Determine the (X, Y) coordinate at the center of the cell enclosing the given text.  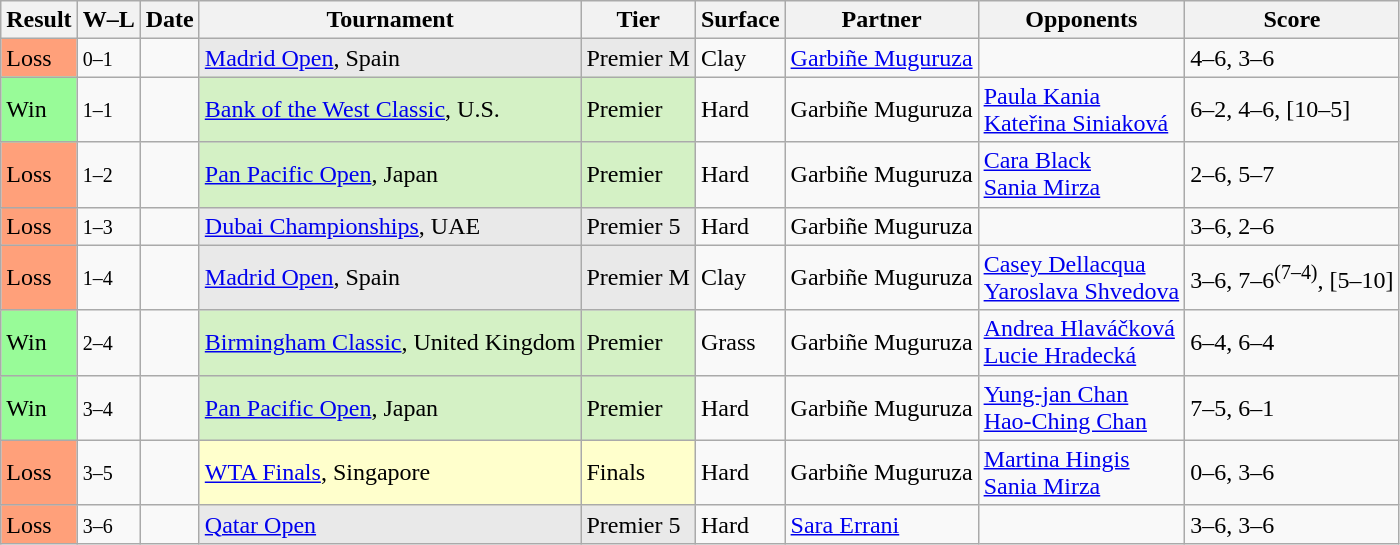
3–6, 3–6 (1292, 524)
W–L (108, 20)
1–4 (108, 278)
Cara Black Sania Mirza (1082, 174)
Andrea Hlaváčková Lucie Hradecká (1082, 342)
4–6, 3–6 (1292, 58)
3–6, 2–6 (1292, 226)
Martina Hingis Sania Mirza (1082, 472)
Date (170, 20)
Qatar Open (390, 524)
Tier (638, 20)
3–4 (108, 408)
2–6, 5–7 (1292, 174)
Score (1292, 20)
Surface (740, 20)
Sara Errani (882, 524)
Partner (882, 20)
1–1 (108, 110)
6–4, 6–4 (1292, 342)
3–6, 7–6(7–4), [5–10] (1292, 278)
0–6, 3–6 (1292, 472)
Tournament (390, 20)
6–2, 4–6, [10–5] (1292, 110)
1–3 (108, 226)
Opponents (1082, 20)
3–6 (108, 524)
Paula Kania Kateřina Siniaková (1082, 110)
Finals (638, 472)
2–4 (108, 342)
WTA Finals, Singapore (390, 472)
Birmingham Classic, United Kingdom (390, 342)
Result (39, 20)
Casey Dellacqua Yaroslava Shvedova (1082, 278)
Dubai Championships, UAE (390, 226)
1–2 (108, 174)
0–1 (108, 58)
7–5, 6–1 (1292, 408)
Bank of the West Classic, U.S. (390, 110)
Yung-jan Chan Hao-Ching Chan (1082, 408)
Grass (740, 342)
3–5 (108, 472)
